Return the (X, Y) coordinate for the center point of the cell that contains the specified text.  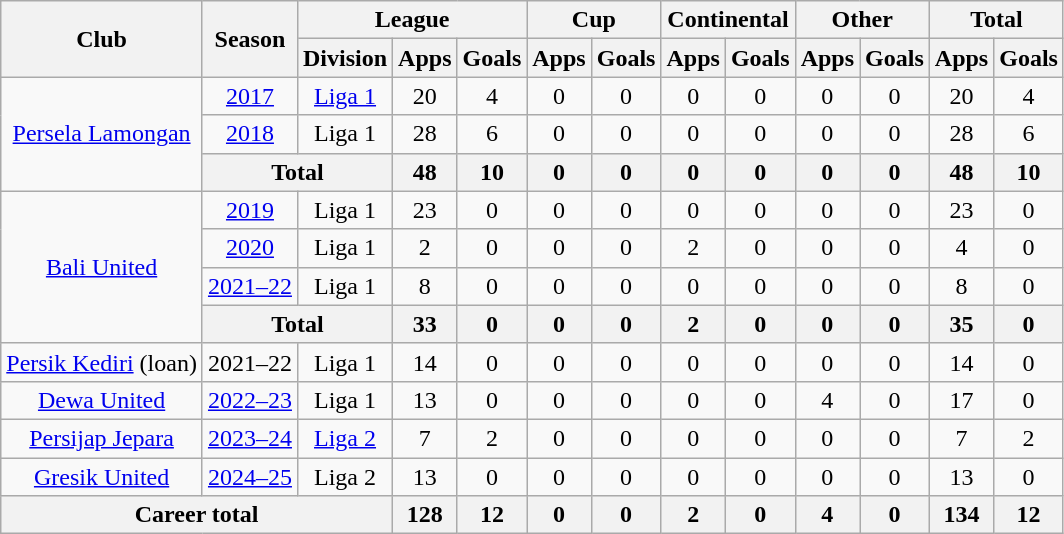
35 (961, 324)
League (412, 20)
Division (344, 58)
Bali United (102, 267)
2023–24 (250, 438)
Cup (594, 20)
Gresik United (102, 477)
Dewa United (102, 400)
Persela Lamongan (102, 134)
134 (961, 515)
2022–23 (250, 400)
2024–25 (250, 477)
Club (102, 39)
2020 (250, 248)
Other (862, 20)
Season (250, 39)
Continental (728, 20)
128 (425, 515)
2018 (250, 134)
17 (961, 400)
Career total (197, 515)
33 (425, 324)
2019 (250, 210)
2017 (250, 96)
Persik Kediri (loan) (102, 362)
Persijap Jepara (102, 438)
